Search for the cell housing the specified text and yield its (X, Y) center coordinate. 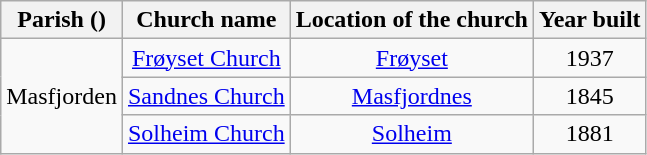
Sandnes Church (206, 96)
Masfjordnes (412, 96)
1881 (590, 134)
Parish () (62, 20)
Church name (206, 20)
Solheim Church (206, 134)
Year built (590, 20)
Location of the church (412, 20)
Frøyset Church (206, 58)
Frøyset (412, 58)
1937 (590, 58)
1845 (590, 96)
Solheim (412, 134)
Masfjorden (62, 96)
